Search for the cell housing the specified text and yield its (x, y) center coordinate. 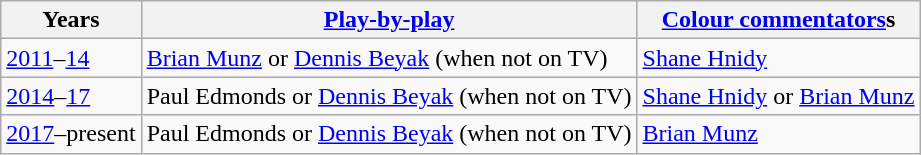
Play-by-play (389, 20)
Colour commentatorss (778, 20)
2011–14 (71, 58)
Shane Hnidy or Brian Munz (778, 96)
Years (71, 20)
Brian Munz (778, 134)
2014–17 (71, 96)
2017–present (71, 134)
Shane Hnidy (778, 58)
Brian Munz or Dennis Beyak (when not on TV) (389, 58)
